Return (x, y) of the center of cell containing provided text 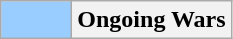
Ongoing Wars (152, 20)
